For the text-containing cell, return its midpoint in [x, y] coordinate format. 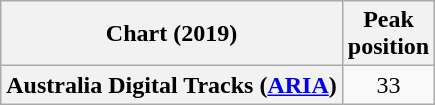
Chart (2019) [172, 34]
Peakposition [388, 34]
Australia Digital Tracks (ARIA) [172, 85]
33 [388, 85]
